Return the (X, Y) coordinate for the center point of the cell that contains the specified text.  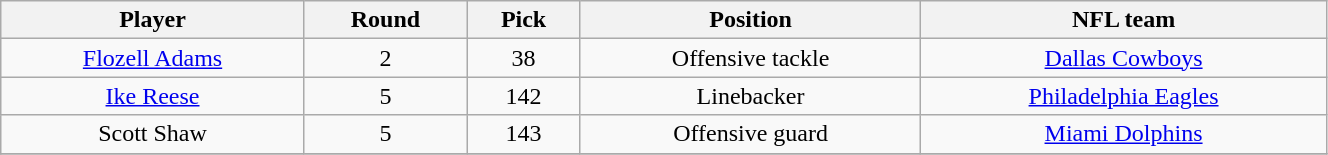
143 (524, 134)
NFL team (1124, 20)
Pick (524, 20)
38 (524, 58)
Offensive tackle (750, 58)
Ike Reese (153, 96)
Player (153, 20)
Round (385, 20)
Flozell Adams (153, 58)
Linebacker (750, 96)
Philadelphia Eagles (1124, 96)
Scott Shaw (153, 134)
Dallas Cowboys (1124, 58)
Miami Dolphins (1124, 134)
Position (750, 20)
2 (385, 58)
142 (524, 96)
Offensive guard (750, 134)
